From the cell containing the given text, extract its center point as (X, Y) coordinate. 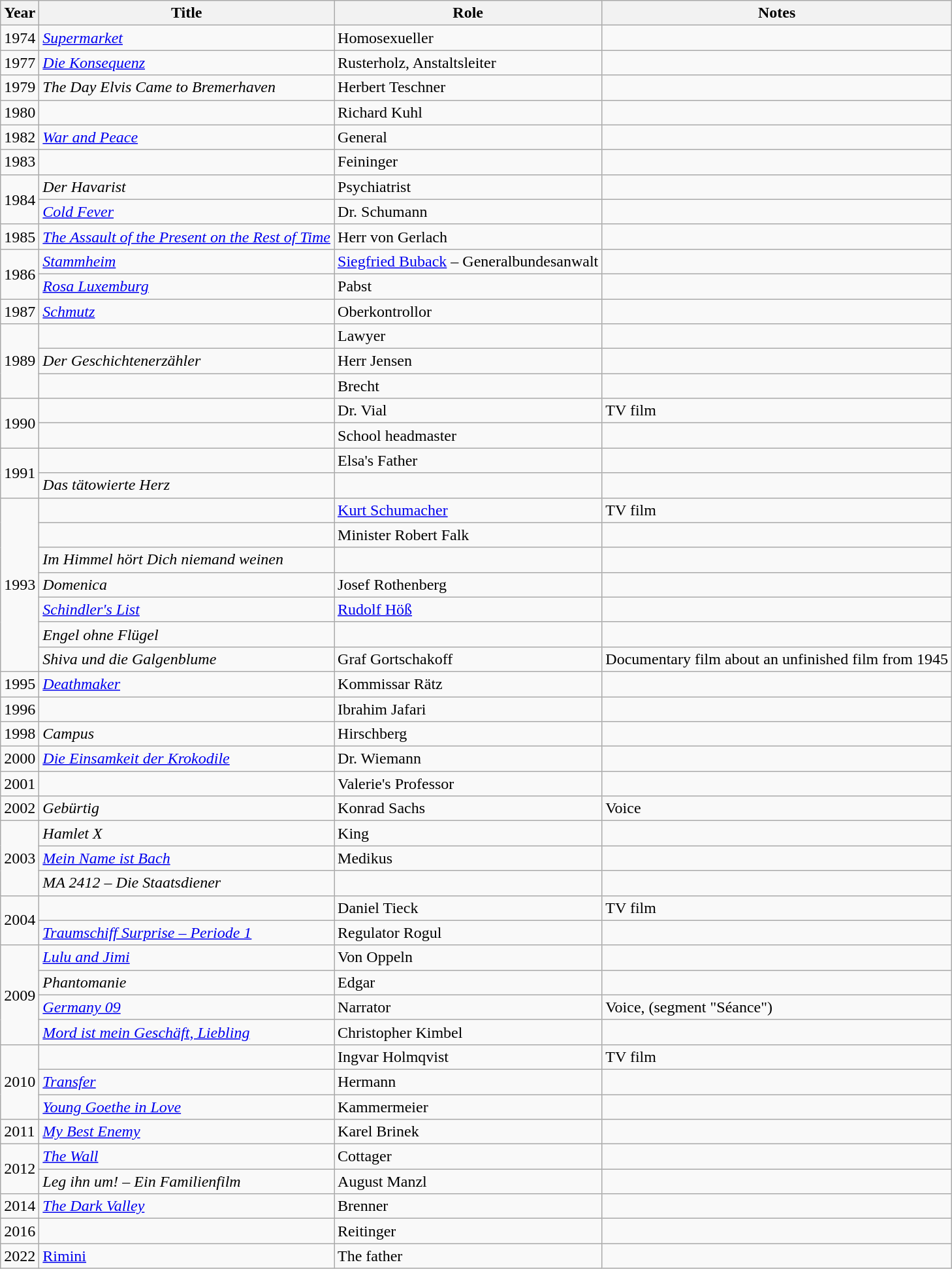
1980 (20, 112)
2004 (20, 920)
Dr. Wiemann (468, 759)
Brenner (468, 1206)
2012 (20, 1169)
The Wall (187, 1157)
Herr von Gerlach (468, 236)
2001 (20, 784)
Notes (777, 13)
Rimini (187, 1256)
Stammheim (187, 261)
Voice (777, 809)
2014 (20, 1206)
Josef Rothenberg (468, 585)
Regulator Rogul (468, 933)
Domenica (187, 585)
Der Geschichtenerzähler (187, 361)
2003 (20, 858)
Elsa's Father (468, 460)
My Best Enemy (187, 1132)
Role (468, 13)
2022 (20, 1256)
Cold Fever (187, 212)
Engel ohne Flügel (187, 634)
1984 (20, 199)
MA 2412 – Die Staatsdiener (187, 883)
Campus (187, 734)
Year (20, 13)
1982 (20, 137)
Konrad Sachs (468, 809)
Von Oppeln (468, 957)
The Dark Valley (187, 1206)
Herbert Teschner (468, 88)
Karel Brinek (468, 1132)
The father (468, 1256)
Kommissar Rätz (468, 684)
Homosexueller (468, 38)
2002 (20, 809)
2009 (20, 995)
Dr. Vial (468, 411)
Hamlet X (187, 833)
Minister Robert Falk (468, 535)
Cottager (468, 1157)
1983 (20, 162)
1985 (20, 236)
1979 (20, 88)
Mord ist mein Geschäft, Liebling (187, 1032)
Die Konsequenz (187, 63)
Hermann (468, 1082)
1974 (20, 38)
Schindler's List (187, 609)
Lawyer (468, 336)
Young Goethe in Love (187, 1107)
Valerie's Professor (468, 784)
The Assault of the Present on the Rest of Time (187, 236)
Lulu and Jimi (187, 957)
Rudolf Höß (468, 609)
Schmutz (187, 312)
Rosa Luxemburg (187, 286)
1989 (20, 361)
Herr Jensen (468, 361)
Reitinger (468, 1231)
Christopher Kimbel (468, 1032)
Deathmaker (187, 684)
1991 (20, 473)
1990 (20, 423)
Oberkontrollor (468, 312)
Graf Gortschakoff (468, 659)
Traumschiff Surprise – Periode 1 (187, 933)
School headmaster (468, 436)
Supermarket (187, 38)
Im Himmel hört Dich niemand weinen (187, 560)
Medikus (468, 858)
Edgar (468, 982)
1977 (20, 63)
General (468, 137)
Ingvar Holmqvist (468, 1057)
Gebürtig (187, 809)
Richard Kuhl (468, 112)
August Manzl (468, 1181)
Hirschberg (468, 734)
Dr. Schumann (468, 212)
Kammermeier (468, 1107)
Kurt Schumacher (468, 510)
Feininger (468, 162)
1995 (20, 684)
Leg ihn um! – Ein Familienfilm (187, 1181)
Ibrahim Jafari (468, 709)
War and Peace (187, 137)
Documentary film about an unfinished film from 1945 (777, 659)
Die Einsamkeit der Krokodile (187, 759)
2000 (20, 759)
Germany 09 (187, 1007)
Siegfried Buback – Generalbundesanwalt (468, 261)
2010 (20, 1082)
Rusterholz, Anstaltsleiter (468, 63)
Daniel Tieck (468, 908)
King (468, 833)
Psychiatrist (468, 187)
Shiva und die Galgenblume (187, 659)
2016 (20, 1231)
Brecht (468, 386)
2011 (20, 1132)
1998 (20, 734)
Narrator (468, 1007)
Mein Name ist Bach (187, 858)
Das tätowierte Herz (187, 485)
Pabst (468, 286)
Der Havarist (187, 187)
The Day Elvis Came to Bremerhaven (187, 88)
1996 (20, 709)
Phantomanie (187, 982)
1993 (20, 585)
Transfer (187, 1082)
Title (187, 13)
1986 (20, 274)
Voice, (segment "Séance") (777, 1007)
1987 (20, 312)
